Provide the [X, Y] coordinate of the cell's center where the given text is located.  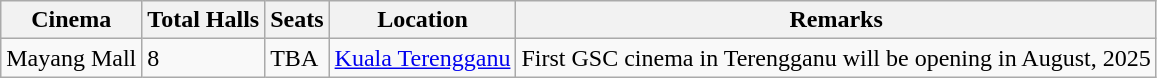
8 [204, 58]
First GSC cinema in Terengganu will be opening in August, 2025 [836, 58]
Location [422, 20]
Kuala Terengganu [422, 58]
Total Halls [204, 20]
Cinema [72, 20]
Mayang Mall [72, 58]
Seats [297, 20]
TBA [297, 58]
Remarks [836, 20]
